Find where the given text appears and provide that cell's center as (X, Y) coordinate. 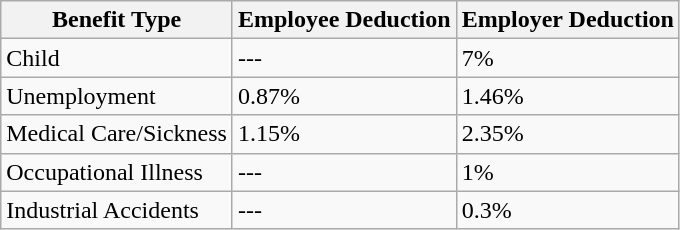
1.15% (344, 134)
1% (568, 172)
Benefit Type (117, 20)
2.35% (568, 134)
Medical Care/Sickness (117, 134)
Occupational Illness (117, 172)
Employer Deduction (568, 20)
0.87% (344, 96)
0.3% (568, 210)
Unemployment (117, 96)
1.46% (568, 96)
Industrial Accidents (117, 210)
Employee Deduction (344, 20)
7% (568, 58)
Child (117, 58)
